Determine the (X, Y) coordinate at the center of the cell enclosing the given text.  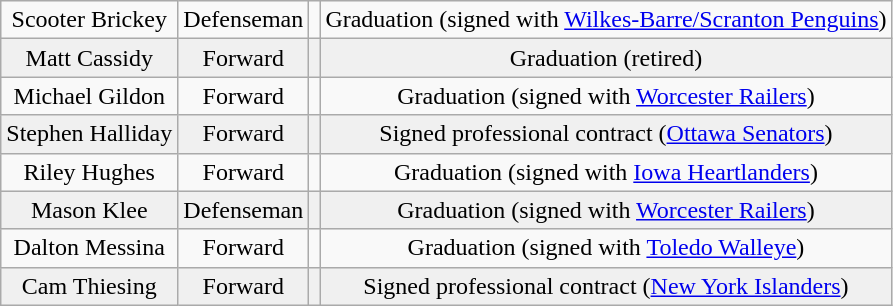
Matt Cassidy (90, 58)
Dalton Messina (90, 248)
Cam Thiesing (90, 286)
Mason Klee (90, 210)
Graduation (signed with Iowa Heartlanders) (606, 172)
Signed professional contract (New York Islanders) (606, 286)
Riley Hughes (90, 172)
Michael Gildon (90, 96)
Graduation (signed with Wilkes-Barre/Scranton Penguins) (606, 20)
Scooter Brickey (90, 20)
Graduation (signed with Toledo Walleye) (606, 248)
Signed professional contract (Ottawa Senators) (606, 134)
Stephen Halliday (90, 134)
Graduation (retired) (606, 58)
